Scan for the cell matching the given text and deliver its [x, y] coordinate at center. 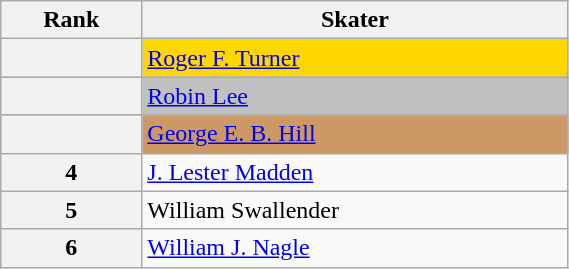
Rank [72, 20]
Roger F. Turner [355, 58]
William J. Nagle [355, 248]
Robin Lee [355, 96]
6 [72, 248]
Skater [355, 20]
4 [72, 172]
J. Lester Madden [355, 172]
George E. B. Hill [355, 134]
5 [72, 210]
William Swallender [355, 210]
